Scan for the cell matching the given text and deliver its (X, Y) coordinate at center. 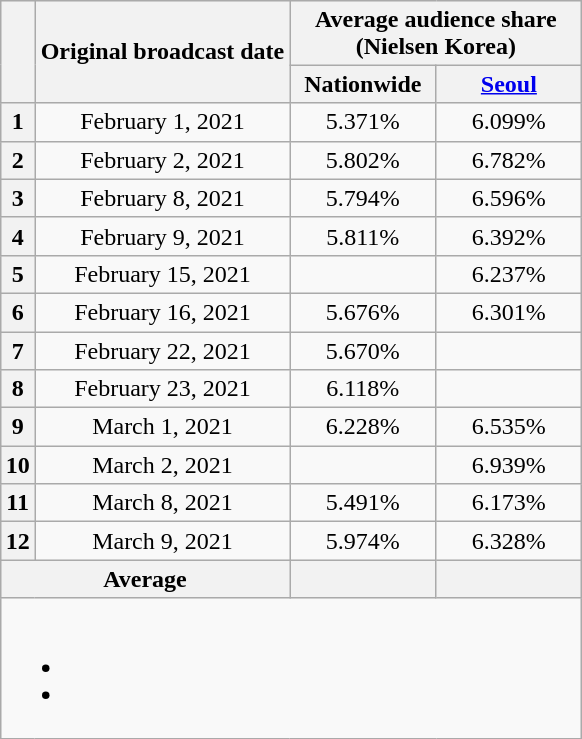
5.670% (363, 351)
March 9, 2021 (162, 541)
Nationwide (363, 84)
9 (18, 427)
Average (145, 579)
6.535% (509, 427)
12 (18, 541)
5.974% (363, 541)
5 (18, 274)
Seoul (509, 84)
February 2, 2021 (162, 160)
6.301% (509, 312)
8 (18, 389)
6.596% (509, 198)
Average audience share(Nielsen Korea) (436, 32)
2 (18, 160)
6.237% (509, 274)
6.118% (363, 389)
5.811% (363, 236)
5.676% (363, 312)
5.371% (363, 122)
5.794% (363, 198)
6.099% (509, 122)
10 (18, 465)
5.491% (363, 503)
3 (18, 198)
Original broadcast date (162, 52)
February 22, 2021 (162, 351)
6.328% (509, 541)
5.802% (363, 160)
February 23, 2021 (162, 389)
March 2, 2021 (162, 465)
4 (18, 236)
February 8, 2021 (162, 198)
6.939% (509, 465)
February 15, 2021 (162, 274)
February 1, 2021 (162, 122)
11 (18, 503)
1 (18, 122)
March 1, 2021 (162, 427)
6 (18, 312)
7 (18, 351)
6.782% (509, 160)
6.392% (509, 236)
February 16, 2021 (162, 312)
March 8, 2021 (162, 503)
6.173% (509, 503)
February 9, 2021 (162, 236)
6.228% (363, 427)
